Search for the cell housing the specified text and yield its [X, Y] center coordinate. 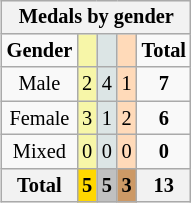
Mixed [40, 152]
7 [164, 84]
Gender [40, 51]
Medals by gender [96, 17]
Male [40, 84]
6 [164, 118]
Female [40, 118]
4 [107, 84]
13 [164, 185]
